Extract the (X, Y) coordinate from the center of the cell holding the provided text.  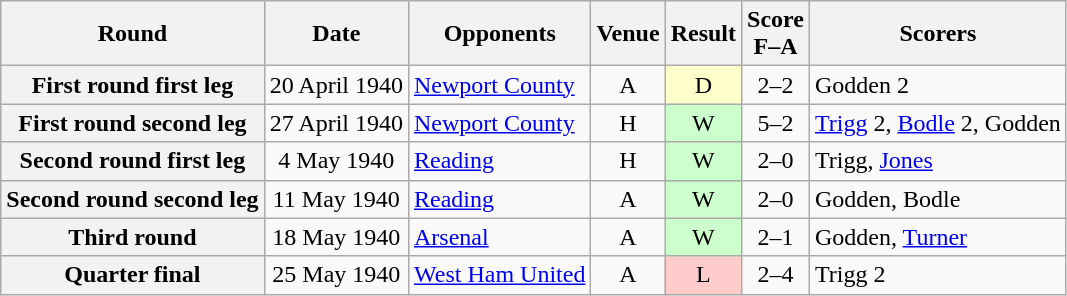
Trigg 2 (938, 275)
First round second leg (132, 123)
2–2 (776, 85)
Trigg 2, Bodle 2, Godden (938, 123)
Venue (628, 34)
ScoreF–A (776, 34)
Result (703, 34)
D (703, 85)
5–2 (776, 123)
27 April 1940 (336, 123)
Godden 2 (938, 85)
Third round (132, 237)
Arsenal (499, 237)
11 May 1940 (336, 199)
Date (336, 34)
Scorers (938, 34)
West Ham United (499, 275)
Godden, Turner (938, 237)
25 May 1940 (336, 275)
2–4 (776, 275)
4 May 1940 (336, 161)
Opponents (499, 34)
Quarter final (132, 275)
Godden, Bodle (938, 199)
Second round first leg (132, 161)
Second round second leg (132, 199)
Round (132, 34)
L (703, 275)
First round first leg (132, 85)
20 April 1940 (336, 85)
18 May 1940 (336, 237)
2–1 (776, 237)
Trigg, Jones (938, 161)
